Detect which cell encompasses the target text, then output its (x, y) center coordinate. 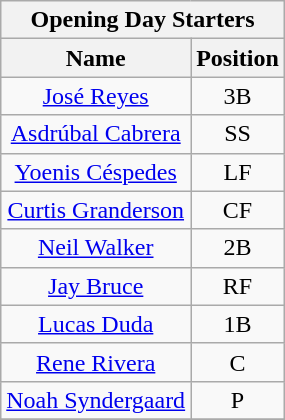
CF (238, 210)
Position (238, 58)
Neil Walker (96, 248)
José Reyes (96, 96)
3B (238, 96)
Opening Day Starters (143, 20)
Curtis Granderson (96, 210)
RF (238, 286)
Yoenis Céspedes (96, 172)
C (238, 362)
Lucas Duda (96, 324)
P (238, 400)
Rene Rivera (96, 362)
Noah Syndergaard (96, 400)
Asdrúbal Cabrera (96, 134)
LF (238, 172)
Name (96, 58)
SS (238, 134)
2B (238, 248)
1B (238, 324)
Jay Bruce (96, 286)
